Provide the (x, y) coordinate of the cell's center where the given text is located.  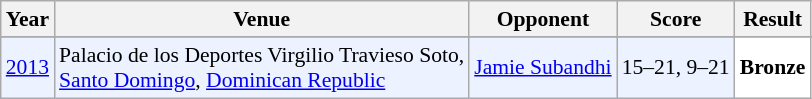
Palacio de los Deportes Virgilio Travieso Soto, Santo Domingo, Dominican Republic (262, 68)
15–21, 9–21 (676, 68)
2013 (28, 68)
Result (773, 19)
Jamie Subandhi (542, 68)
Bronze (773, 68)
Venue (262, 19)
Year (28, 19)
Score (676, 19)
Opponent (542, 19)
